Return (X, Y) of the center of cell containing provided text 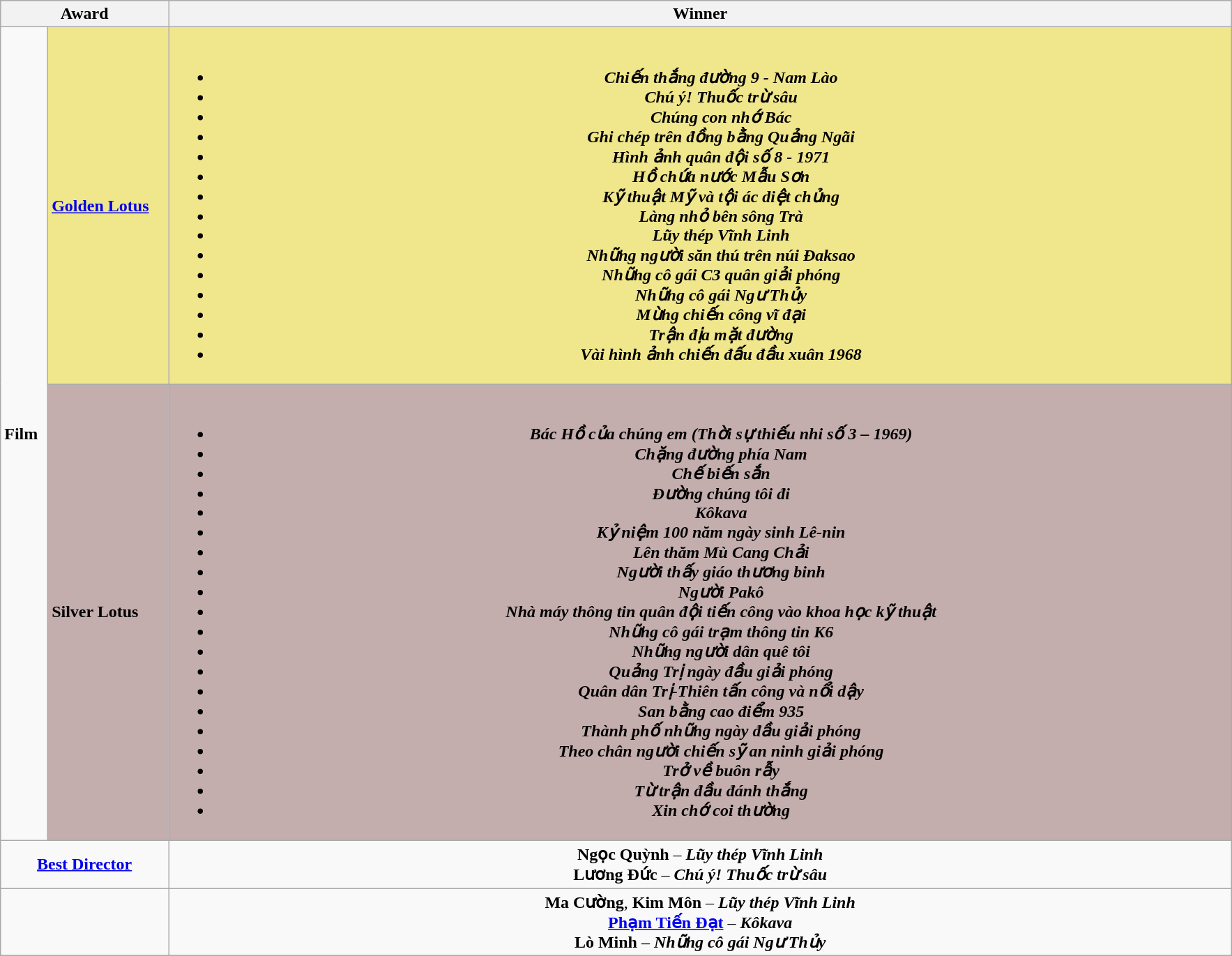
Ngọc Quỳnh – Lũy thép Vĩnh LinhLương Đức – Chú ý! Thuốc trừ sâu (700, 864)
Ma Cường, Kim Môn – Lũy thép Vĩnh LinhPhạm Tiến Đạt – KôkavaLò Minh – Những cô gái Ngư Thủy (700, 922)
Best Director (85, 864)
Award (85, 14)
Winner (700, 14)
Silver Lotus (109, 612)
Golden Lotus (109, 206)
Film (24, 434)
